Detect which cell encompasses the target text, then output its [x, y] center coordinate. 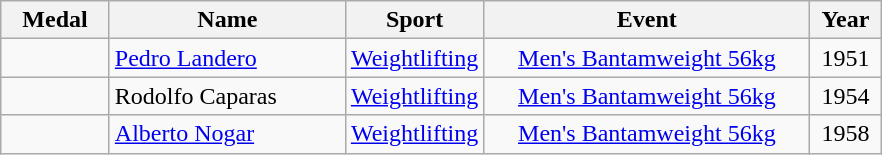
Rodolfo Caparas [227, 96]
1958 [846, 134]
Year [846, 20]
Event [647, 20]
Medal [56, 20]
Alberto Nogar [227, 134]
1951 [846, 58]
Name [227, 20]
1954 [846, 96]
Pedro Landero [227, 58]
Sport [414, 20]
